Return the (X, Y) coordinate for the center point of the cell that contains the specified text.  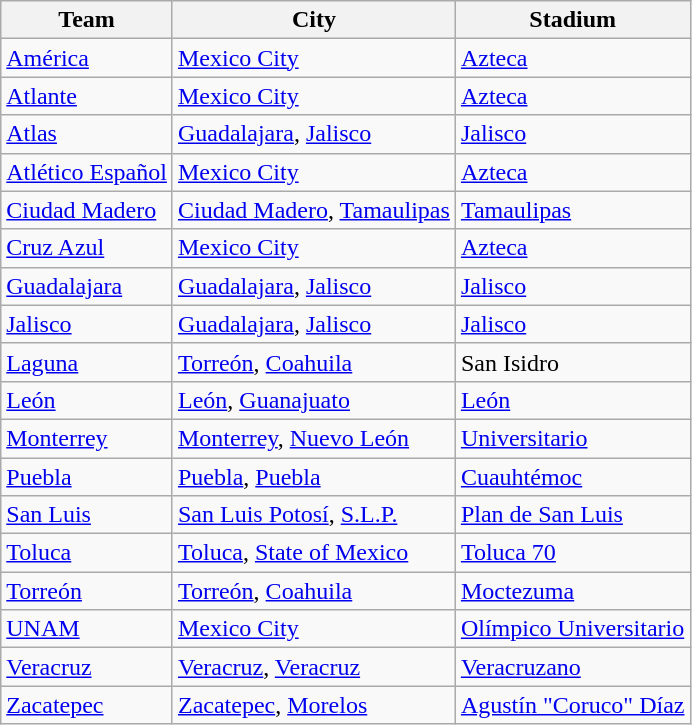
Agustín "Coruco" Díaz (572, 705)
Toluca 70 (572, 553)
Zacatepec, Morelos (314, 705)
Zacatepec (87, 705)
San Isidro (572, 362)
Veracruz (87, 667)
León, Guanajuato (314, 400)
City (314, 20)
Tamaulipas (572, 210)
Puebla (87, 477)
Cuauhtémoc (572, 477)
Plan de San Luis (572, 515)
Monterrey (87, 438)
Moctezuma (572, 591)
Ciudad Madero, Tamaulipas (314, 210)
Universitario (572, 438)
Atlético Español (87, 172)
Torreón (87, 591)
San Luis (87, 515)
Atlante (87, 96)
Stadium (572, 20)
Puebla, Puebla (314, 477)
Monterrey, Nuevo León (314, 438)
Cruz Azul (87, 248)
Toluca, State of Mexico (314, 553)
Guadalajara (87, 286)
Veracruz, Veracruz (314, 667)
Toluca (87, 553)
UNAM (87, 629)
Ciudad Madero (87, 210)
América (87, 58)
Olímpico Universitario (572, 629)
Laguna (87, 362)
Atlas (87, 134)
Team (87, 20)
San Luis Potosí, S.L.P. (314, 515)
Veracruzano (572, 667)
